Detect which cell encompasses the target text, then output its [x, y] center coordinate. 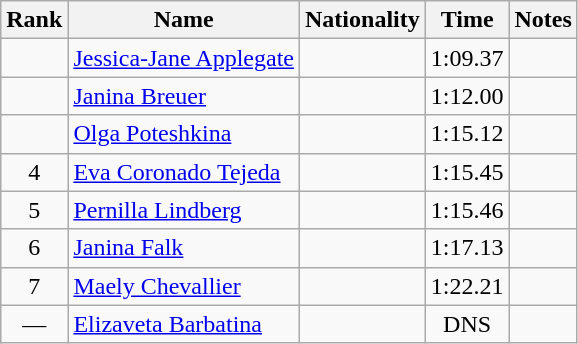
Pernilla Lindberg [184, 210]
Elizaveta Barbatina [184, 324]
Time [467, 20]
Eva Coronado Tejeda [184, 172]
Notes [543, 20]
Olga Poteshkina [184, 134]
1:15.45 [467, 172]
Janina Falk [184, 248]
Janina Breuer [184, 96]
— [34, 324]
Name [184, 20]
DNS [467, 324]
1:15.46 [467, 210]
1:09.37 [467, 58]
Maely Chevallier [184, 286]
1:17.13 [467, 248]
7 [34, 286]
Nationality [363, 20]
6 [34, 248]
Rank [34, 20]
1:15.12 [467, 134]
Jessica-Jane Applegate [184, 58]
4 [34, 172]
1:12.00 [467, 96]
1:22.21 [467, 286]
5 [34, 210]
